Provide the [X, Y] coordinate of the cell's center where the given text is located.  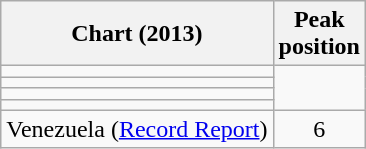
Peakposition [319, 34]
Chart (2013) [137, 34]
6 [319, 129]
Venezuela (Record Report) [137, 129]
